Locate the cell with the specified text and output its [x, y] center coordinate. 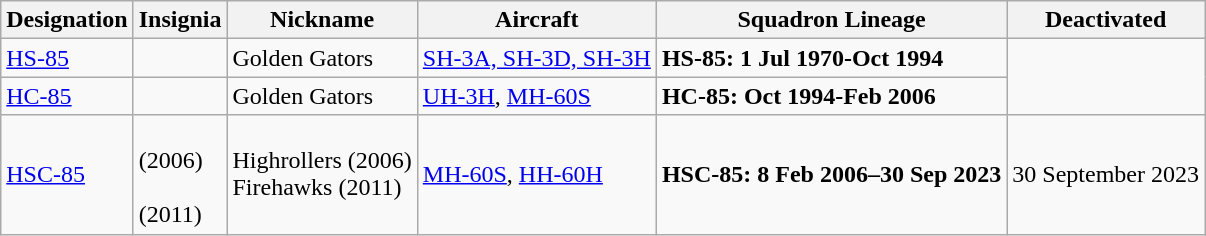
Aircraft [536, 20]
30 September 2023 [1106, 174]
HS-85 [67, 58]
HC-85: Oct 1994-Feb 2006 [831, 96]
UH-3H, MH-60S [536, 96]
HC-85 [67, 96]
MH-60S, HH-60H [536, 174]
Insignia [180, 20]
SH-3A, SH-3D, SH-3H [536, 58]
HSC-85 [67, 174]
Designation [67, 20]
(2006)(2011) [180, 174]
Highrollers (2006)Firehawks (2011) [322, 174]
Deactivated [1106, 20]
HS-85: 1 Jul 1970-Oct 1994 [831, 58]
Squadron Lineage [831, 20]
Nickname [322, 20]
HSC-85: 8 Feb 2006–30 Sep 2023 [831, 174]
